Return the (x, y) coordinate for the center point of the cell that contains the specified text.  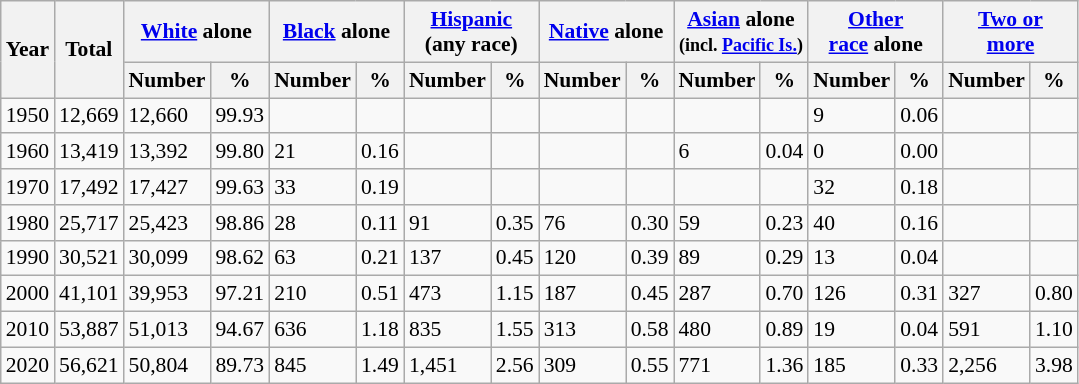
126 (852, 294)
480 (718, 330)
63 (312, 258)
313 (582, 330)
19 (852, 330)
591 (986, 330)
0.29 (784, 258)
0 (852, 152)
12,669 (88, 116)
28 (312, 223)
25,423 (168, 223)
771 (718, 365)
0.23 (784, 223)
2000 (28, 294)
473 (448, 294)
187 (582, 294)
845 (312, 365)
9 (852, 116)
0.00 (919, 152)
210 (312, 294)
98.86 (240, 223)
Total (88, 50)
0.30 (650, 223)
50,804 (168, 365)
1990 (28, 258)
0.31 (919, 294)
0.80 (1054, 294)
39,953 (168, 294)
0.89 (784, 330)
137 (448, 258)
1.15 (515, 294)
1.49 (380, 365)
1960 (28, 152)
1.10 (1054, 330)
89 (718, 258)
0.39 (650, 258)
76 (582, 223)
287 (718, 294)
Native alone (606, 32)
White alone (197, 32)
30,521 (88, 258)
0.58 (650, 330)
185 (852, 365)
17,492 (88, 187)
Otherrace alone (876, 32)
6 (718, 152)
99.63 (240, 187)
17,427 (168, 187)
91 (448, 223)
25,717 (88, 223)
0.51 (380, 294)
Year (28, 50)
Black alone (336, 32)
97.21 (240, 294)
13 (852, 258)
40 (852, 223)
2,256 (986, 365)
Asian alone(incl. Pacific Is.) (742, 32)
636 (312, 330)
2020 (28, 365)
0.35 (515, 223)
56,621 (88, 365)
0.33 (919, 365)
13,419 (88, 152)
3.98 (1054, 365)
2010 (28, 330)
0.19 (380, 187)
0.70 (784, 294)
1.36 (784, 365)
327 (986, 294)
2.56 (515, 365)
89.73 (240, 365)
21 (312, 152)
33 (312, 187)
99.80 (240, 152)
12,660 (168, 116)
1980 (28, 223)
Two or more (1010, 32)
0.18 (919, 187)
0.06 (919, 116)
835 (448, 330)
1970 (28, 187)
309 (582, 365)
41,101 (88, 294)
0.11 (380, 223)
Hispanic (any race) (472, 32)
99.93 (240, 116)
0.55 (650, 365)
1.55 (515, 330)
1,451 (448, 365)
30,099 (168, 258)
53,887 (88, 330)
98.62 (240, 258)
13,392 (168, 152)
1950 (28, 116)
120 (582, 258)
1.18 (380, 330)
94.67 (240, 330)
0.21 (380, 258)
32 (852, 187)
51,013 (168, 330)
59 (718, 223)
